Scan for the cell matching the given text and deliver its [x, y] coordinate at center. 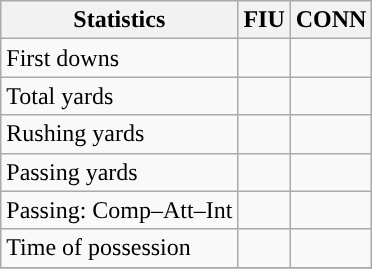
Total yards [120, 96]
Statistics [120, 20]
Rushing yards [120, 134]
First downs [120, 58]
FIU [264, 20]
Passing yards [120, 172]
CONN [331, 20]
Time of possession [120, 248]
Passing: Comp–Att–Int [120, 210]
